Identify which cell holds the provided text, then report its (x, y) central coordinate. 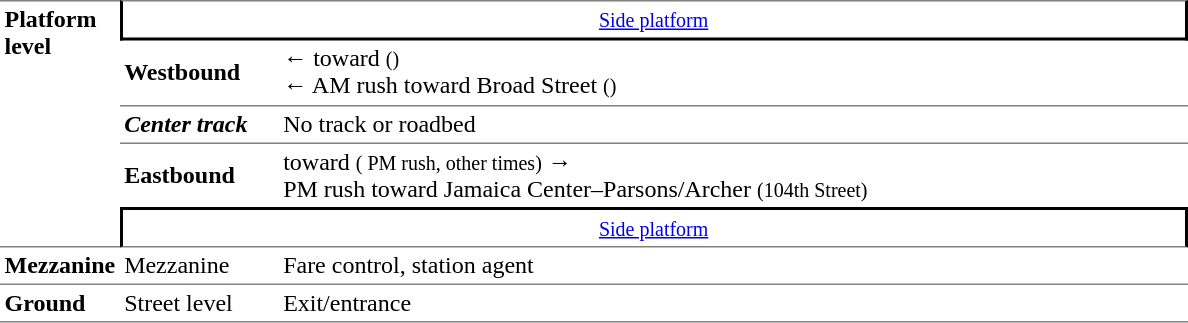
No track or roadbed (734, 124)
Westbound (200, 72)
Exit/entrance (734, 304)
Platform level (60, 124)
Center track (200, 124)
toward ( PM rush, other times) → PM rush toward Jamaica Center–Parsons/Archer (104th Street) (734, 174)
Fare control, station agent (734, 267)
← toward ()← AM rush toward Broad Street () (734, 72)
Ground (60, 304)
Street level (200, 304)
Eastbound (200, 174)
